From the cell containing the given text, extract its center point as [x, y] coordinate. 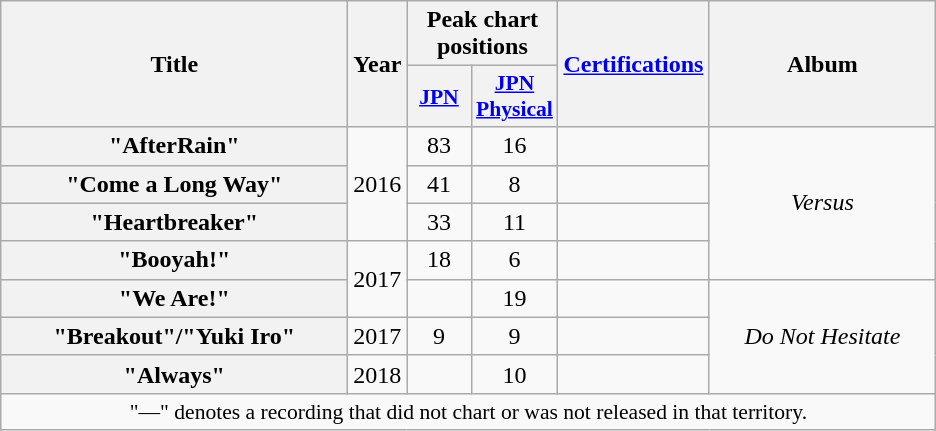
19 [514, 298]
"We Are!" [174, 298]
"AfterRain" [174, 146]
83 [439, 146]
"Booyah!" [174, 260]
"Come a Long Way" [174, 184]
11 [514, 222]
41 [439, 184]
2016 [378, 184]
Certifications [634, 64]
Title [174, 64]
18 [439, 260]
Peak chart positions [482, 34]
16 [514, 146]
JPNPhysical [514, 96]
JPN [439, 96]
"Always" [174, 374]
Album [822, 64]
Year [378, 64]
10 [514, 374]
33 [439, 222]
8 [514, 184]
"—" denotes a recording that did not chart or was not released in that territory. [468, 411]
"Breakout"/"Yuki Iro" [174, 336]
2018 [378, 374]
"Heartbreaker" [174, 222]
6 [514, 260]
Do Not Hesitate [822, 336]
Versus [822, 203]
